Provide the [X, Y] coordinate of the cell's center where the given text is located.  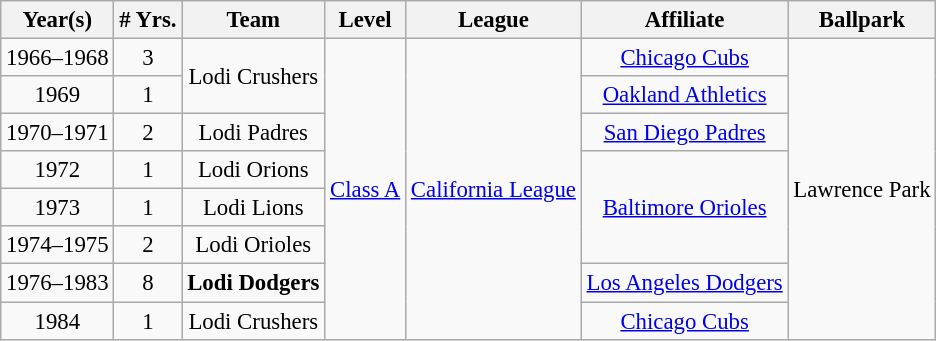
8 [148, 283]
Lodi Dodgers [254, 283]
Lodi Padres [254, 133]
Level [366, 20]
California League [494, 190]
Lodi Orioles [254, 245]
San Diego Padres [684, 133]
Baltimore Orioles [684, 208]
Class A [366, 190]
Los Angeles Dodgers [684, 283]
1970–1971 [58, 133]
3 [148, 58]
1972 [58, 170]
Lawrence Park [862, 190]
Team [254, 20]
1969 [58, 95]
1974–1975 [58, 245]
# Yrs. [148, 20]
Affiliate [684, 20]
1976–1983 [58, 283]
1966–1968 [58, 58]
Ballpark [862, 20]
1984 [58, 321]
Lodi Orions [254, 170]
1973 [58, 208]
League [494, 20]
Oakland Athletics [684, 95]
Lodi Lions [254, 208]
Year(s) [58, 20]
